Pinpoint the cell where the given text exists, returning its [x, y] midpoint coordinate. 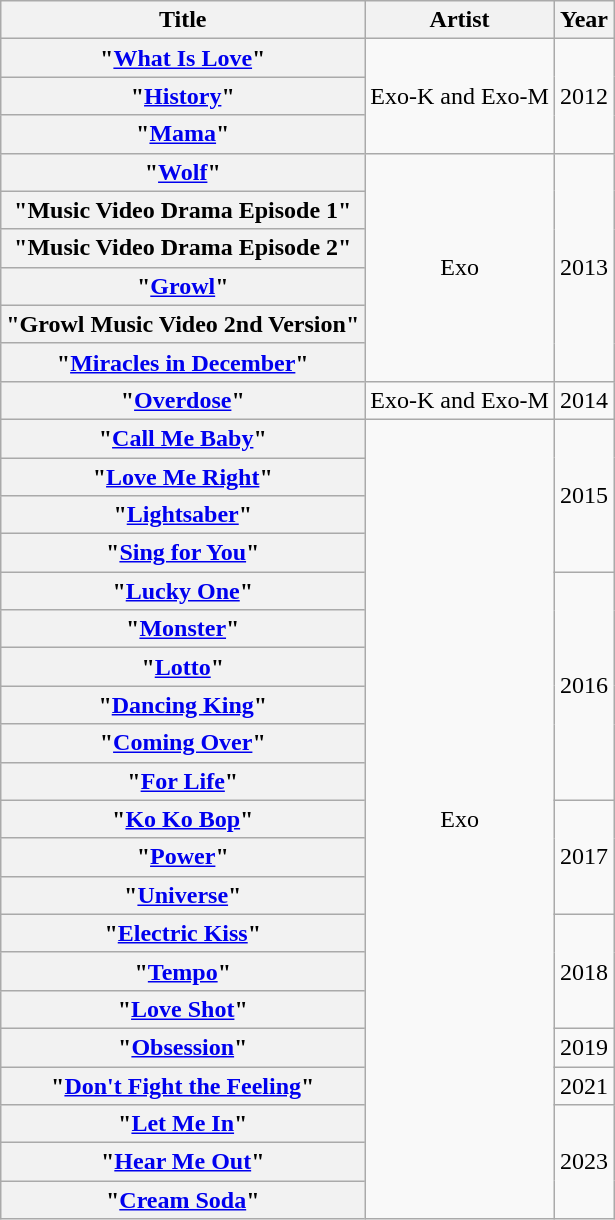
"Lucky One" [183, 591]
2018 [584, 971]
2015 [584, 495]
"Love Me Right" [183, 477]
"Love Shot" [183, 1009]
2013 [584, 267]
2014 [584, 400]
"Let Me In" [183, 1124]
"Lotto" [183, 667]
"Overdose" [183, 400]
"Coming Over" [183, 743]
"Don't Fight the Feeling" [183, 1085]
"Music Video Drama Episode 1" [183, 210]
"Dancing King" [183, 705]
"Tempo" [183, 971]
"Sing for You" [183, 553]
"Electric Kiss" [183, 933]
"Mama" [183, 134]
"Music Video Drama Episode 2" [183, 248]
"Monster" [183, 629]
"Cream Soda" [183, 1200]
"Growl Music Video 2nd Version" [183, 324]
2012 [584, 96]
"Power" [183, 857]
"Ko Ko Bop" [183, 819]
2023 [584, 1162]
"Miracles in December" [183, 362]
Artist [460, 20]
"Hear Me Out" [183, 1162]
"Call Me Baby" [183, 438]
2016 [584, 686]
"Obsession" [183, 1047]
"Universe" [183, 895]
2019 [584, 1047]
2021 [584, 1085]
"Wolf" [183, 172]
"Lightsaber" [183, 515]
"What Is Love" [183, 58]
"For Life" [183, 781]
Title [183, 20]
"History" [183, 96]
Year [584, 20]
2017 [584, 857]
"Growl" [183, 286]
